Locate the cell with the specified text and output its (X, Y) center coordinate. 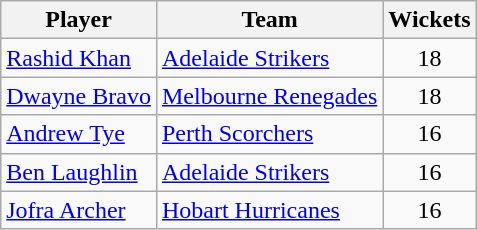
Perth Scorchers (269, 134)
Melbourne Renegades (269, 96)
Player (79, 20)
Ben Laughlin (79, 172)
Team (269, 20)
Wickets (430, 20)
Rashid Khan (79, 58)
Jofra Archer (79, 210)
Dwayne Bravo (79, 96)
Andrew Tye (79, 134)
Hobart Hurricanes (269, 210)
